Determine the [x, y] coordinate at the center of the cell enclosing the given text.  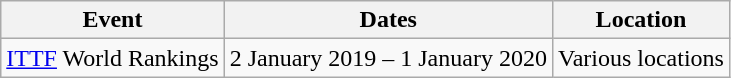
Dates [388, 20]
Various locations [640, 58]
Location [640, 20]
ITTF World Rankings [112, 58]
Event [112, 20]
2 January 2019 – 1 January 2020 [388, 58]
